Provide the [X, Y] coordinate of the cell's center where the given text is located.  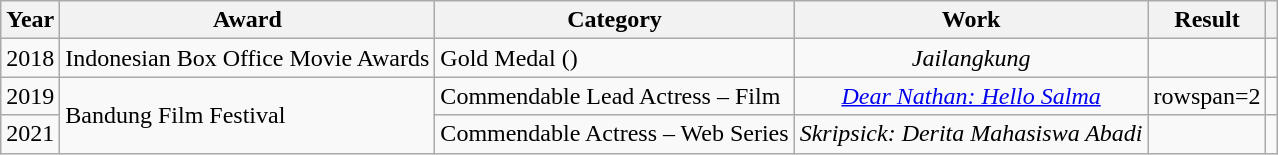
Commendable Lead Actress – Film [614, 96]
Indonesian Box Office Movie Awards [248, 58]
Result [1207, 20]
Commendable Actress – Web Series [614, 134]
Bandung Film Festival [248, 115]
2019 [30, 96]
Category [614, 20]
Award [248, 20]
Dear Nathan: Hello Salma [971, 96]
Year [30, 20]
2018 [30, 58]
Jailangkung [971, 58]
Work [971, 20]
Skripsick: Derita Mahasiswa Abadi [971, 134]
2021 [30, 134]
rowspan=2 [1207, 96]
Gold Medal () [614, 58]
